Locate the cell with the specified text and output its (x, y) center coordinate. 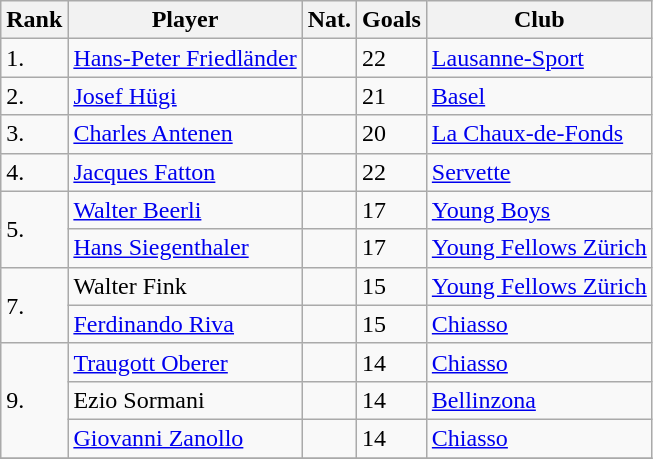
4. (34, 172)
Servette (539, 172)
La Chaux-de-Fonds (539, 134)
Nat. (329, 20)
Traugott Oberer (185, 362)
20 (392, 134)
Rank (34, 20)
Goals (392, 20)
Hans-Peter Friedländer (185, 58)
Club (539, 20)
Walter Fink (185, 286)
3. (34, 134)
7. (34, 305)
5. (34, 229)
Ferdinando Riva (185, 324)
Bellinzona (539, 400)
9. (34, 400)
Walter Beerli (185, 210)
1. (34, 58)
21 (392, 96)
Ezio Sormani (185, 400)
Giovanni Zanollo (185, 438)
Young Boys (539, 210)
Lausanne-Sport (539, 58)
Jacques Fatton (185, 172)
Basel (539, 96)
Josef Hügi (185, 96)
Charles Antenen (185, 134)
Player (185, 20)
Hans Siegenthaler (185, 248)
2. (34, 96)
